From the cell containing the given text, extract its center point as [x, y] coordinate. 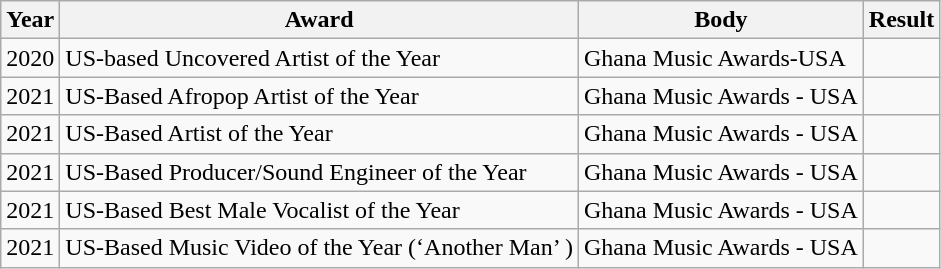
US-Based Afropop Artist of the Year [320, 96]
Year [30, 20]
US-Based Artist of the Year [320, 134]
Body [720, 20]
US-based Uncovered Artist of the Year [320, 58]
US-Based Music Video of the Year (‘Another Man’ ) [320, 248]
Ghana Music Awards-USA [720, 58]
Award [320, 20]
2020 [30, 58]
Result [901, 20]
US-Based Best Male Vocalist of the Year [320, 210]
US-Based Producer/Sound Engineer of the Year [320, 172]
